Pinpoint the cell where the given text exists, returning its (x, y) midpoint coordinate. 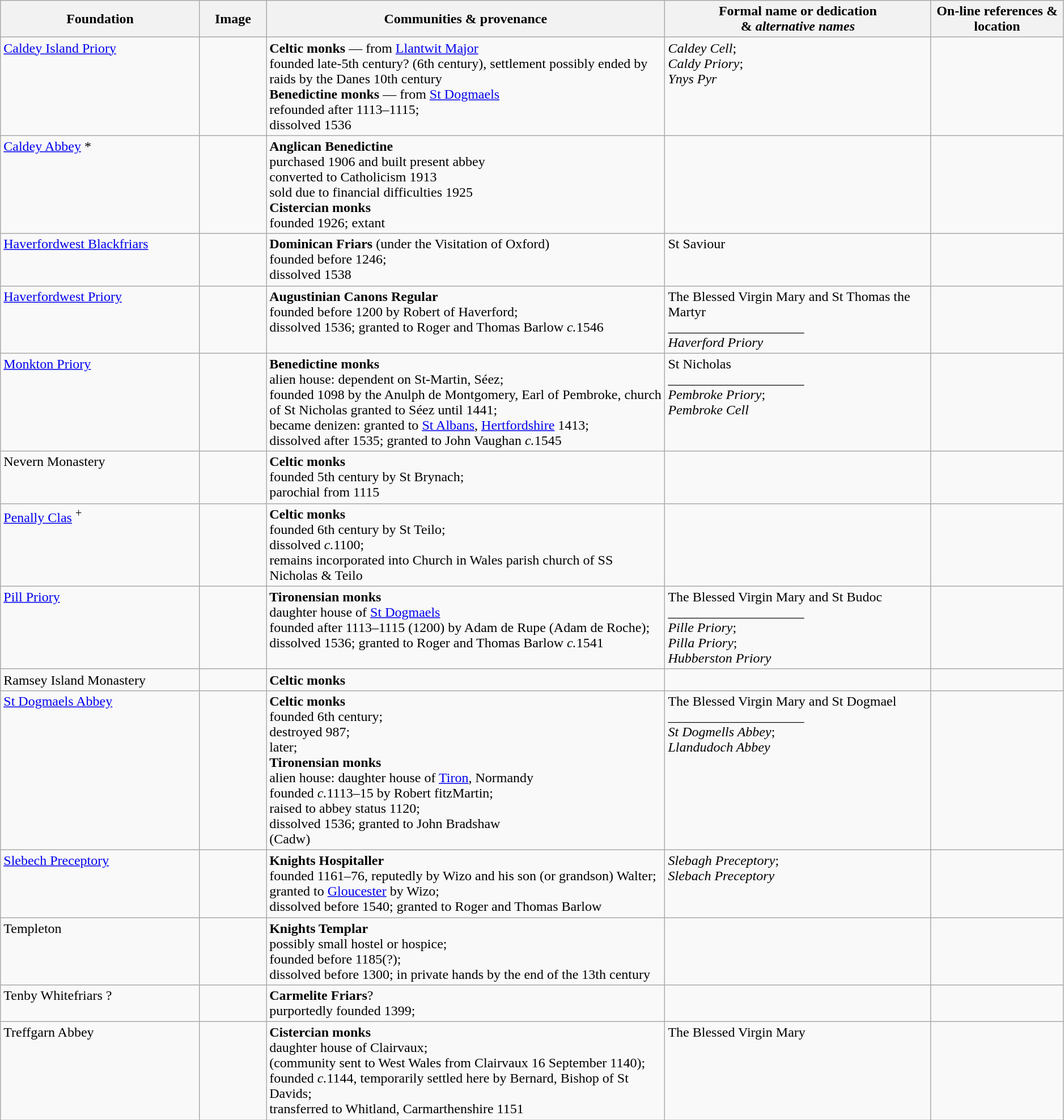
Tenby Whitefriars ? (100, 1003)
Caldey Abbey * (100, 185)
Foundation (100, 19)
Monkton Priory (100, 402)
Dominican Friars (under the Visitation of Oxford)founded before 1246;dissolved 1538 (466, 260)
Treffgarn Abbey (100, 1071)
Caldey Cell;Caldy Priory;Ynys Pyr (798, 86)
Pill Priory (100, 627)
Slebech Preceptory (100, 883)
Formal name or dedication & alternative names (798, 19)
Knights Templarpossibly small hostel or hospice;founded before 1185(?);dissolved before 1300; in private hands by the end of the 13th century (466, 951)
St Dogmaels Abbey (100, 770)
Carmelite Friars?purportedly founded 1399; (466, 1003)
Haverfordwest Blackfriars (100, 260)
Caldey Island Priory (100, 86)
The Blessed Virgin Mary and St Budoc____________________Pille Priory;Pilla Priory;Hubberston Priory (798, 627)
Celtic monksfounded 5th century by St Brynach;parochial from 1115 (466, 477)
On-line references & location (997, 19)
The Blessed Virgin Mary and St Dogmael____________________St Dogmells Abbey;Llandudoch Abbey (798, 770)
The Blessed Virgin Mary (798, 1071)
Augustinian Canons Regularfounded before 1200 by Robert of Haverford;dissolved 1536; granted to Roger and Thomas Barlow c.1546 (466, 320)
St Nicholas____________________Pembroke Priory;Pembroke Cell (798, 402)
Templeton (100, 951)
Celtic monks (466, 680)
Image (232, 19)
Celtic monksfounded 6th century by St Teilo;dissolved c.1100;remains incorporated into Church in Wales parish church of SS Nicholas & Teilo (466, 545)
Ramsey Island Monastery (100, 680)
Nevern Monastery (100, 477)
St Saviour (798, 260)
The Blessed Virgin Mary and St Thomas the Martyr____________________Haverford Priory (798, 320)
Haverfordwest Priory (100, 320)
Penally Clas + (100, 545)
Communities & provenance (466, 19)
Slebagh Preceptory;Slebach Preceptory (798, 883)
